From the cell containing the given text, extract its center point as (X, Y) coordinate. 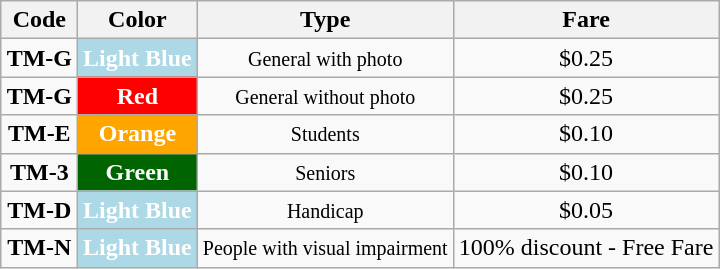
TM-3 (39, 172)
TM-E (39, 134)
Green (138, 172)
General without photo (325, 96)
Color (138, 20)
Fare (586, 20)
People with visual impairment (325, 248)
Students (325, 134)
General with photo (325, 58)
Type (325, 20)
Red (138, 96)
Orange (138, 134)
Handicap (325, 210)
TM-D (39, 210)
Seniors (325, 172)
TM-N (39, 248)
Code (39, 20)
100% discount - Free Fare (586, 248)
$0.05 (586, 210)
